From the cell containing the given text, extract its center point as (x, y) coordinate. 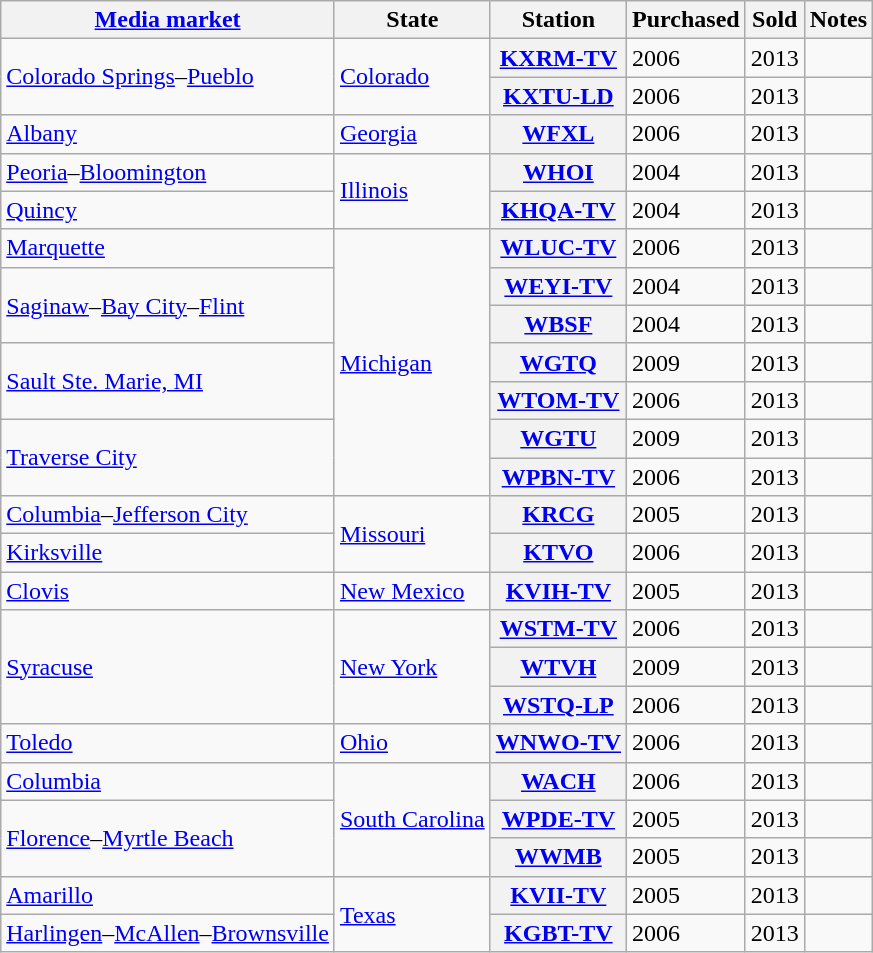
Ohio (412, 743)
Station (558, 20)
KRCG (558, 515)
WNWO-TV (558, 743)
Syracuse (168, 667)
New Mexico (412, 591)
WPBN-TV (558, 477)
WSTM-TV (558, 629)
Illinois (412, 191)
WWMB (558, 857)
WTVH (558, 667)
WACH (558, 781)
Harlingen–McAllen–Brownsville (168, 933)
Quincy (168, 210)
WPDE-TV (558, 819)
Saginaw–Bay City–Flint (168, 305)
Sault Ste. Marie, MI (168, 381)
KTVO (558, 553)
Sold (774, 20)
WLUC-TV (558, 248)
Florence–Myrtle Beach (168, 838)
KVIH-TV (558, 591)
Purchased (686, 20)
WGTU (558, 438)
New York (412, 667)
Texas (412, 914)
Peoria–Bloomington (168, 172)
Clovis (168, 591)
KVII-TV (558, 895)
Michigan (412, 362)
Columbia–Jefferson City (168, 515)
Toledo (168, 743)
KXTU-LD (558, 96)
Columbia (168, 781)
WEYI-TV (558, 286)
State (412, 20)
Georgia (412, 134)
KHQA-TV (558, 210)
Missouri (412, 534)
WGTQ (558, 362)
Traverse City (168, 457)
Marquette (168, 248)
Media market (168, 20)
Albany (168, 134)
WBSF (558, 324)
South Carolina (412, 819)
WSTQ-LP (558, 705)
WHOI (558, 172)
Kirksville (168, 553)
Notes (838, 20)
Colorado (412, 77)
WFXL (558, 134)
Amarillo (168, 895)
Colorado Springs–Pueblo (168, 77)
KXRM-TV (558, 58)
WTOM-TV (558, 400)
KGBT-TV (558, 933)
